Return [x, y] of the center of cell containing provided text 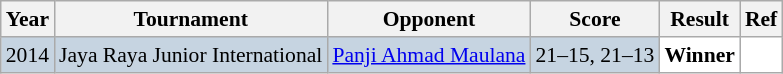
Winner [700, 55]
Panji Ahmad Maulana [428, 55]
Score [596, 19]
Ref [761, 19]
Year [28, 19]
Opponent [428, 19]
Tournament [190, 19]
21–15, 21–13 [596, 55]
Result [700, 19]
Jaya Raya Junior International [190, 55]
2014 [28, 55]
